Return [x, y] of the center of cell containing provided text 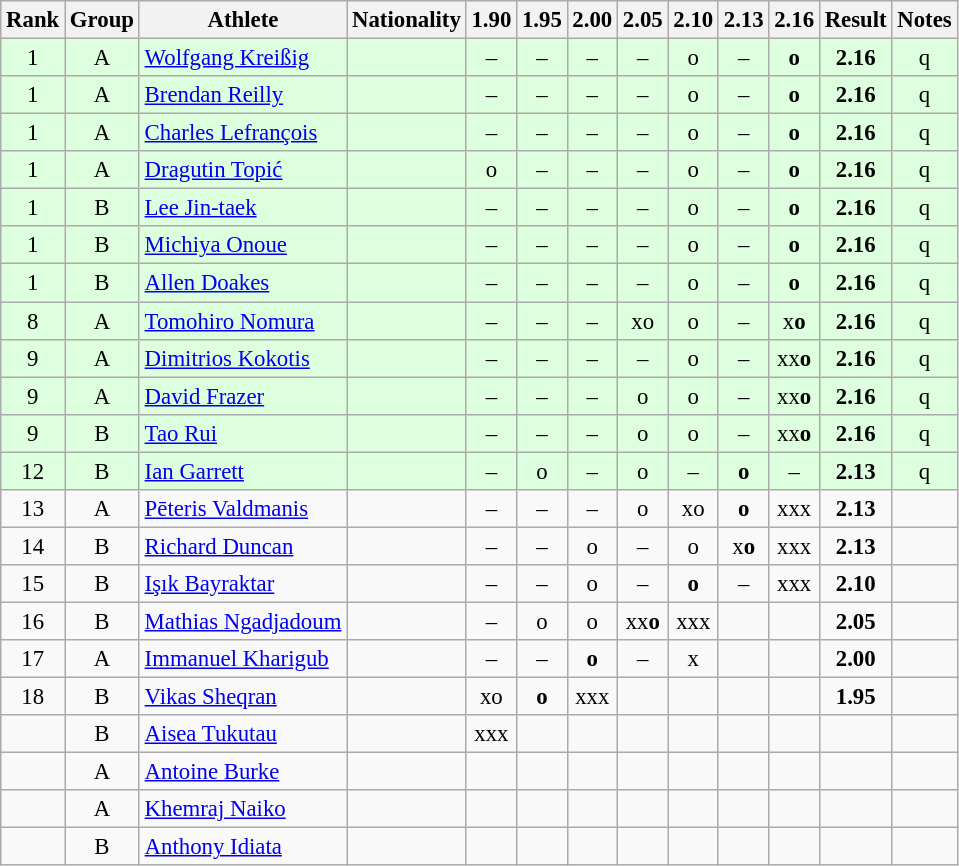
Nationality [406, 20]
Dragutin Topić [242, 170]
Result [856, 20]
Işık Bayraktar [242, 584]
Michiya Onoue [242, 245]
Allen Doakes [242, 283]
Aisea Tukutau [242, 734]
Notes [924, 20]
Brendan Reilly [242, 95]
Lee Jin-taek [242, 208]
12 [33, 471]
16 [33, 621]
Immanuel Kharigub [242, 659]
Antoine Burke [242, 772]
Athlete [242, 20]
Tao Rui [242, 433]
13 [33, 509]
Wolfgang Kreißig [242, 58]
Group [102, 20]
15 [33, 584]
Anthony Idiata [242, 847]
David Frazer [242, 396]
Rank [33, 20]
Richard Duncan [242, 546]
Ian Garrett [242, 471]
1.90 [491, 20]
18 [33, 697]
Mathias Ngadjadoum [242, 621]
Pēteris Valdmanis [242, 509]
14 [33, 546]
17 [33, 659]
Tomohiro Nomura [242, 321]
Vikas Sheqran [242, 697]
x [693, 659]
8 [33, 321]
Dimitrios Kokotis [242, 358]
Khemraj Naiko [242, 809]
Charles Lefrançois [242, 133]
